Find where the given text appears and provide that cell's center as [x, y] coordinate. 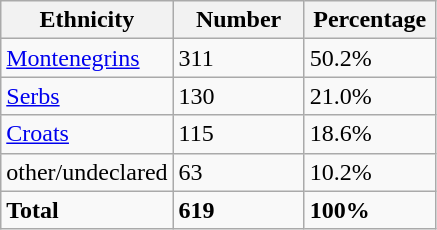
Croats [87, 134]
10.2% [370, 172]
21.0% [370, 96]
619 [238, 210]
other/undeclared [87, 172]
18.6% [370, 134]
100% [370, 210]
63 [238, 172]
Serbs [87, 96]
311 [238, 58]
Total [87, 210]
Number [238, 20]
115 [238, 134]
Ethnicity [87, 20]
Montenegrins [87, 58]
130 [238, 96]
50.2% [370, 58]
Percentage [370, 20]
